Pinpoint the cell where the given text exists, returning its [x, y] midpoint coordinate. 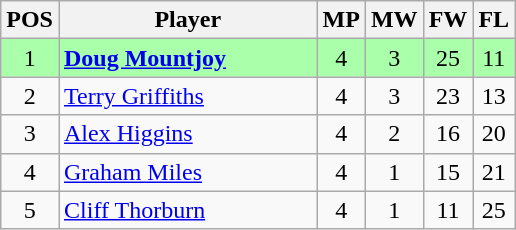
5 [30, 210]
FL [494, 20]
Alex Higgins [188, 134]
MP [341, 20]
Player [188, 20]
Terry Griffiths [188, 96]
Doug Mountjoy [188, 58]
Graham Miles [188, 172]
Cliff Thorburn [188, 210]
15 [448, 172]
21 [494, 172]
16 [448, 134]
FW [448, 20]
20 [494, 134]
23 [448, 96]
POS [30, 20]
13 [494, 96]
MW [394, 20]
